Pinpoint the cell where the given text exists, returning its [x, y] midpoint coordinate. 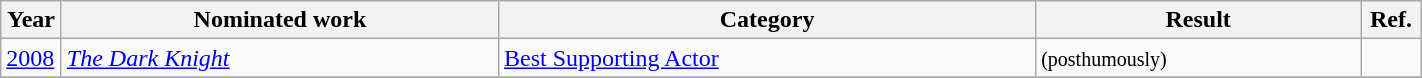
Result [1198, 20]
Category [768, 20]
Year [32, 20]
(posthumously) [1198, 58]
Nominated work [280, 20]
Best Supporting Actor [768, 58]
2008 [32, 58]
The Dark Knight [280, 58]
Ref. [1392, 20]
